Capture the cell that displays the provided text and extract its [x, y] central coordinate. 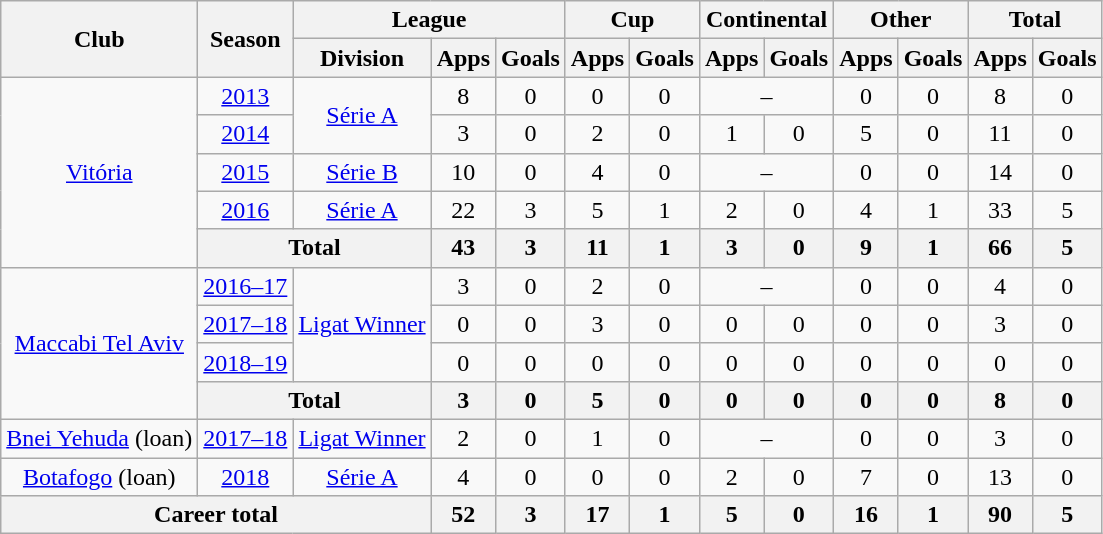
League [429, 20]
Vitória [100, 172]
2018 [246, 477]
52 [463, 515]
33 [1000, 210]
Bnei Yehuda (loan) [100, 438]
Série B [362, 172]
2016–17 [246, 286]
90 [1000, 515]
43 [463, 248]
Botafogo (loan) [100, 477]
22 [463, 210]
Maccabi Tel Aviv [100, 343]
2015 [246, 172]
Other [901, 20]
10 [463, 172]
7 [866, 477]
Career total [216, 515]
17 [597, 515]
Continental [766, 20]
66 [1000, 248]
2016 [246, 210]
14 [1000, 172]
2013 [246, 96]
Cup [632, 20]
Season [246, 39]
2014 [246, 134]
Club [100, 39]
9 [866, 248]
Division [362, 58]
16 [866, 515]
2018–19 [246, 362]
13 [1000, 477]
